Extract the [X, Y] coordinate from the center of the cell holding the provided text.  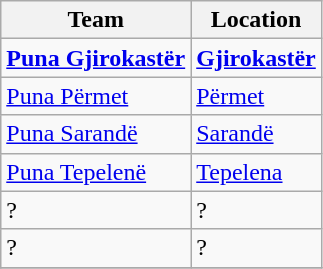
Puna Gjirokastër [96, 58]
Location [256, 20]
Sarandë [256, 134]
Puna Përmet [96, 96]
Tepelena [256, 172]
Përmet [256, 96]
Gjirokastër [256, 58]
Puna Sarandë [96, 134]
Team [96, 20]
Puna Tepelenë [96, 172]
